Output the (x, y) coordinate of the center of the cell containing the given text.  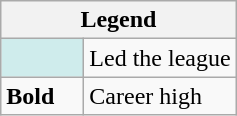
Led the league (160, 58)
Bold (42, 96)
Career high (160, 96)
Legend (118, 20)
